Detect which cell encompasses the target text, then output its [X, Y] center coordinate. 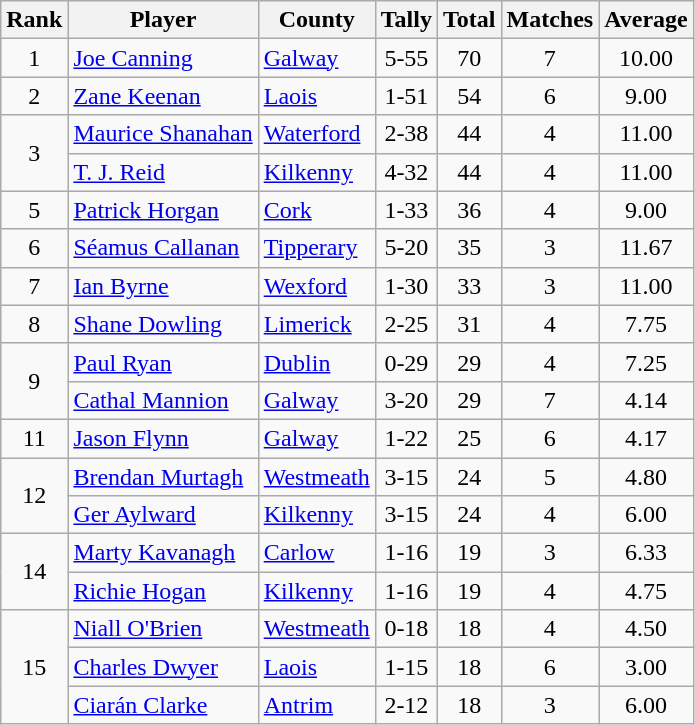
T. J. Reid [163, 172]
Richie Hogan [163, 591]
Player [163, 20]
1-22 [406, 438]
1-15 [406, 667]
1 [34, 58]
Tally [406, 20]
County [316, 20]
Shane Dowling [163, 324]
Ian Byrne [163, 286]
Patrick Horgan [163, 210]
9 [34, 381]
70 [469, 58]
1-33 [406, 210]
Maurice Shanahan [163, 134]
10.00 [646, 58]
3-20 [406, 400]
7.25 [646, 362]
Ciarán Clarke [163, 705]
12 [34, 496]
Average [646, 20]
4.14 [646, 400]
Ger Aylward [163, 515]
Waterford [316, 134]
7.75 [646, 324]
35 [469, 248]
3.00 [646, 667]
2 [34, 96]
Niall O'Brien [163, 629]
14 [34, 572]
36 [469, 210]
Marty Kavanagh [163, 553]
2-12 [406, 705]
25 [469, 438]
Zane Keenan [163, 96]
4.75 [646, 591]
Charles Dwyer [163, 667]
31 [469, 324]
33 [469, 286]
1-51 [406, 96]
Matches [550, 20]
5-55 [406, 58]
1-30 [406, 286]
2-25 [406, 324]
Wexford [316, 286]
0-18 [406, 629]
8 [34, 324]
Jason Flynn [163, 438]
6.33 [646, 553]
Tipperary [316, 248]
4.50 [646, 629]
Paul Ryan [163, 362]
Brendan Murtagh [163, 477]
2-38 [406, 134]
Cork [316, 210]
Total [469, 20]
0-29 [406, 362]
11 [34, 438]
4-32 [406, 172]
4.80 [646, 477]
Carlow [316, 553]
11.67 [646, 248]
15 [34, 667]
Limerick [316, 324]
Dublin [316, 362]
Séamus Callanan [163, 248]
Antrim [316, 705]
Rank [34, 20]
4.17 [646, 438]
Cathal Mannion [163, 400]
5-20 [406, 248]
54 [469, 96]
Joe Canning [163, 58]
